Return [X, Y] of the center of cell containing provided text 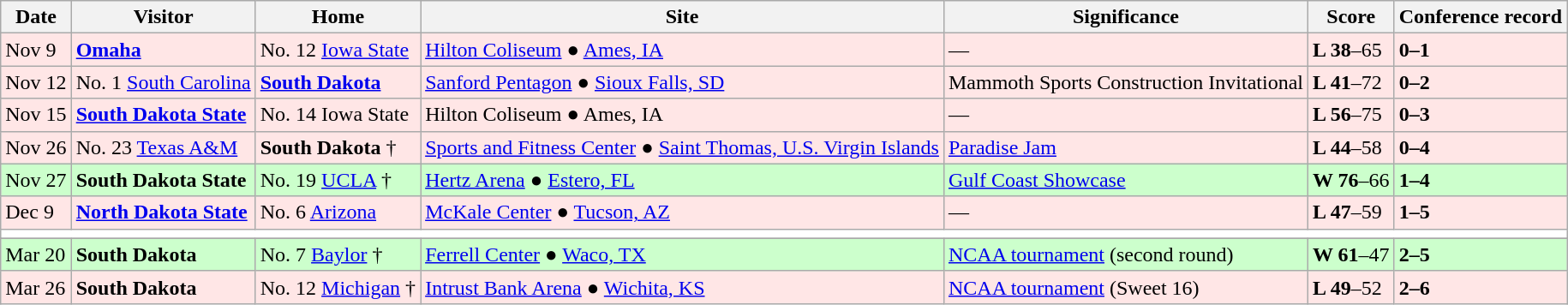
No. 1 South Carolina [163, 82]
No. 14 Iowa State [338, 115]
Mar 26 [36, 287]
Dec 9 [36, 212]
0–2 [1481, 82]
0–4 [1481, 147]
Intrust Bank Arena ● Wichita, KS [682, 287]
NCAA tournament (second round) [1126, 254]
Sanford Pentagon ● Sioux Falls, SD [682, 82]
Site [682, 17]
L 56–75 [1350, 115]
No. 19 UCLA † [338, 180]
Sports and Fitness Center ● Saint Thomas, U.S. Virgin Islands [682, 147]
0–1 [1481, 50]
L 41–72 [1350, 82]
No. 23 Texas A&M [163, 147]
NCAA tournament (Sweet 16) [1126, 287]
Nov 27 [36, 180]
Paradise Jam [1126, 147]
L 38–65 [1350, 50]
North Dakota State [163, 212]
No. 12 Iowa State [338, 50]
No. 7 Baylor † [338, 254]
Score [1350, 17]
Nov 12 [36, 82]
W 61–47 [1350, 254]
Home [338, 17]
No. 6 Arizona [338, 212]
0–3 [1481, 115]
W 76–66 [1350, 180]
Nov 15 [36, 115]
Mar 20 [36, 254]
Nov 26 [36, 147]
1–4 [1481, 180]
Significance [1126, 17]
2–6 [1481, 287]
No. 12 Michigan † [338, 287]
L 47–59 [1350, 212]
1–5 [1481, 212]
McKale Center ● Tucson, AZ [682, 212]
L 44–58 [1350, 147]
Conference record [1481, 17]
Ferrell Center ● Waco, TX [682, 254]
Mammoth Sports Construction Invitational [1126, 82]
2–5 [1481, 254]
Date [36, 17]
Visitor [163, 17]
Omaha [163, 50]
Hertz Arena ● Estero, FL [682, 180]
L 49–52 [1350, 287]
South Dakota † [338, 147]
Gulf Coast Showcase [1126, 180]
Nov 9 [36, 50]
